Output the [X, Y] coordinate of the center of the cell containing the given text.  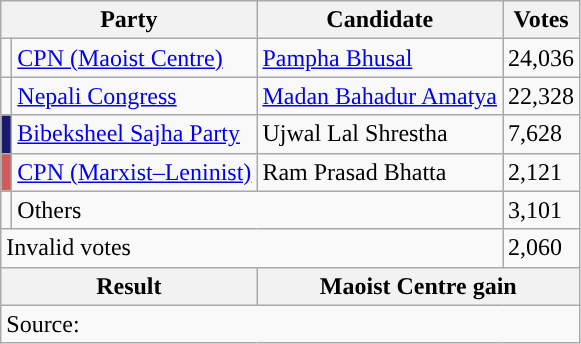
Others [258, 210]
Invalid votes [252, 248]
7,628 [542, 134]
Pampha Bhusal [380, 58]
2,121 [542, 172]
Votes [542, 20]
2,060 [542, 248]
Result [129, 286]
CPN (Maoist Centre) [134, 58]
Candidate [380, 20]
Bibeksheel Sajha Party [134, 134]
22,328 [542, 96]
3,101 [542, 210]
Party [129, 20]
Ujwal Lal Shrestha [380, 134]
Maoist Centre gain [418, 286]
CPN (Marxist–Leninist) [134, 172]
Madan Bahadur Amatya [380, 96]
24,036 [542, 58]
Source: [290, 324]
Nepali Congress [134, 96]
Ram Prasad Bhatta [380, 172]
